Find where the given text appears and provide that cell's center as [X, Y] coordinate. 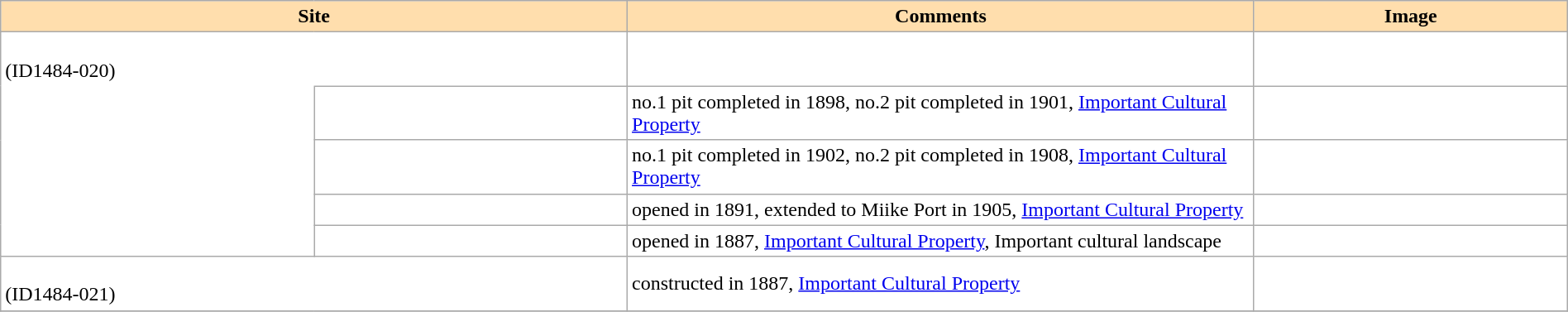
Image [1411, 17]
opened in 1887, Important Cultural Property, Important cultural landscape [941, 241]
(ID1484-020) [314, 60]
no.1 pit completed in 1898, no.2 pit completed in 1901, Important Cultural Property [941, 113]
constructed in 1887, Important Cultural Property [941, 283]
opened in 1891, extended to Miike Port in 1905, Important Cultural Property [941, 209]
no.1 pit completed in 1902, no.2 pit completed in 1908, Important Cultural Property [941, 167]
(ID1484-021) [314, 283]
Site [314, 17]
Comments [941, 17]
